Output the [X, Y] coordinate of the center of the cell containing the given text.  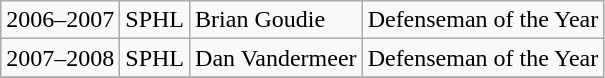
Dan Vandermeer [276, 58]
Brian Goudie [276, 20]
2007–2008 [60, 58]
2006–2007 [60, 20]
